Scan for the cell matching the given text and deliver its [x, y] coordinate at center. 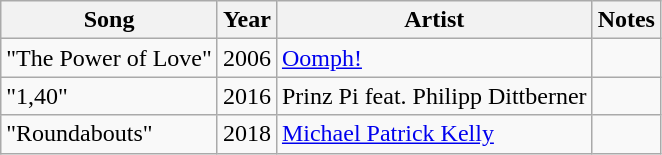
2018 [246, 134]
Oomph! [434, 58]
Year [246, 20]
Song [110, 20]
Artist [434, 20]
2006 [246, 58]
Notes [626, 20]
"Roundabouts" [110, 134]
2016 [246, 96]
Michael Patrick Kelly [434, 134]
Prinz Pi feat. Philipp Dittberner [434, 96]
"1,40" [110, 96]
"The Power of Love" [110, 58]
